Find where the given text appears and provide that cell's center as (X, Y) coordinate. 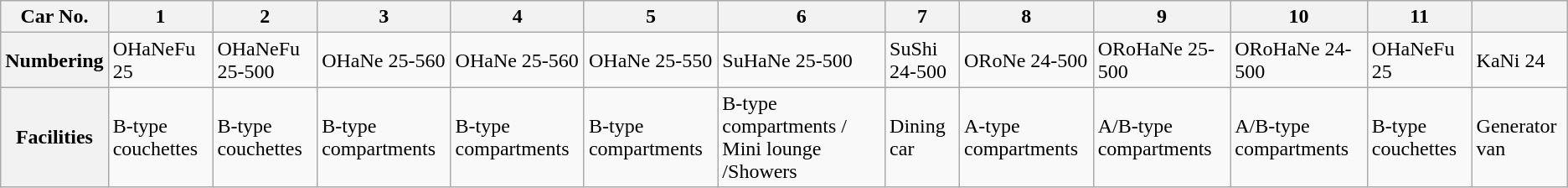
3 (384, 17)
ORoHaNe 25-500 (1162, 60)
4 (518, 17)
SuHaNe 25-500 (802, 60)
KaNi 24 (1519, 60)
10 (1299, 17)
Dining car (923, 138)
Numbering (54, 60)
2 (265, 17)
Facilities (54, 138)
6 (802, 17)
7 (923, 17)
A-type compartments (1027, 138)
OHaNe 25-550 (650, 60)
ORoHaNe 24-500 (1299, 60)
SuShi 24-500 (923, 60)
ORoNe 24-500 (1027, 60)
Generator van (1519, 138)
5 (650, 17)
Car No. (54, 17)
B-type compartments / Mini lounge /Showers (802, 138)
1 (161, 17)
8 (1027, 17)
9 (1162, 17)
OHaNeFu 25-500 (265, 60)
11 (1419, 17)
